Determine the (X, Y) coordinate at the center of the cell enclosing the given text.  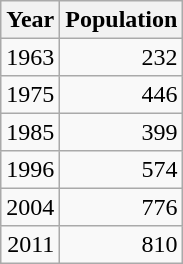
1963 (30, 56)
810 (122, 244)
446 (122, 94)
Population (122, 20)
574 (122, 170)
776 (122, 206)
399 (122, 132)
Year (30, 20)
1975 (30, 94)
2004 (30, 206)
1985 (30, 132)
2011 (30, 244)
232 (122, 56)
1996 (30, 170)
